For the text-containing cell, return its midpoint in [x, y] coordinate format. 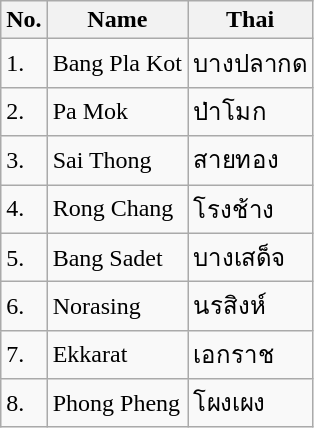
โผงเผง [250, 404]
ป่าโมก [250, 112]
Ekkarat [117, 354]
บางปลากด [250, 64]
Sai Thong [117, 160]
นรสิงห์ [250, 306]
6. [24, 306]
เอกราช [250, 354]
โรงช้าง [250, 208]
4. [24, 208]
3. [24, 160]
7. [24, 354]
Name [117, 20]
1. [24, 64]
No. [24, 20]
สายทอง [250, 160]
Bang Pla Kot [117, 64]
Norasing [117, 306]
Rong Chang [117, 208]
Thai [250, 20]
5. [24, 258]
8. [24, 404]
Pa Mok [117, 112]
Phong Pheng [117, 404]
บางเสด็จ [250, 258]
2. [24, 112]
Bang Sadet [117, 258]
